Locate the cell with the specified text and output its (x, y) center coordinate. 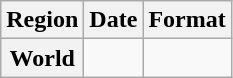
Region (42, 20)
Format (187, 20)
Date (114, 20)
World (42, 58)
